Extract the (x, y) coordinate from the center of the cell holding the provided text.  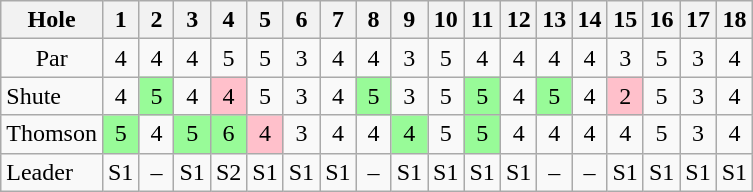
16 (661, 20)
Par (52, 58)
15 (625, 20)
9 (409, 20)
Shute (52, 96)
S2 (228, 172)
17 (698, 20)
7 (338, 20)
Leader (52, 172)
18 (734, 20)
11 (482, 20)
Thomson (52, 134)
1 (120, 20)
14 (590, 20)
13 (554, 20)
12 (518, 20)
10 (446, 20)
Hole (52, 20)
8 (374, 20)
